Provide the (X, Y) coordinate of the cell's center where the given text is located.  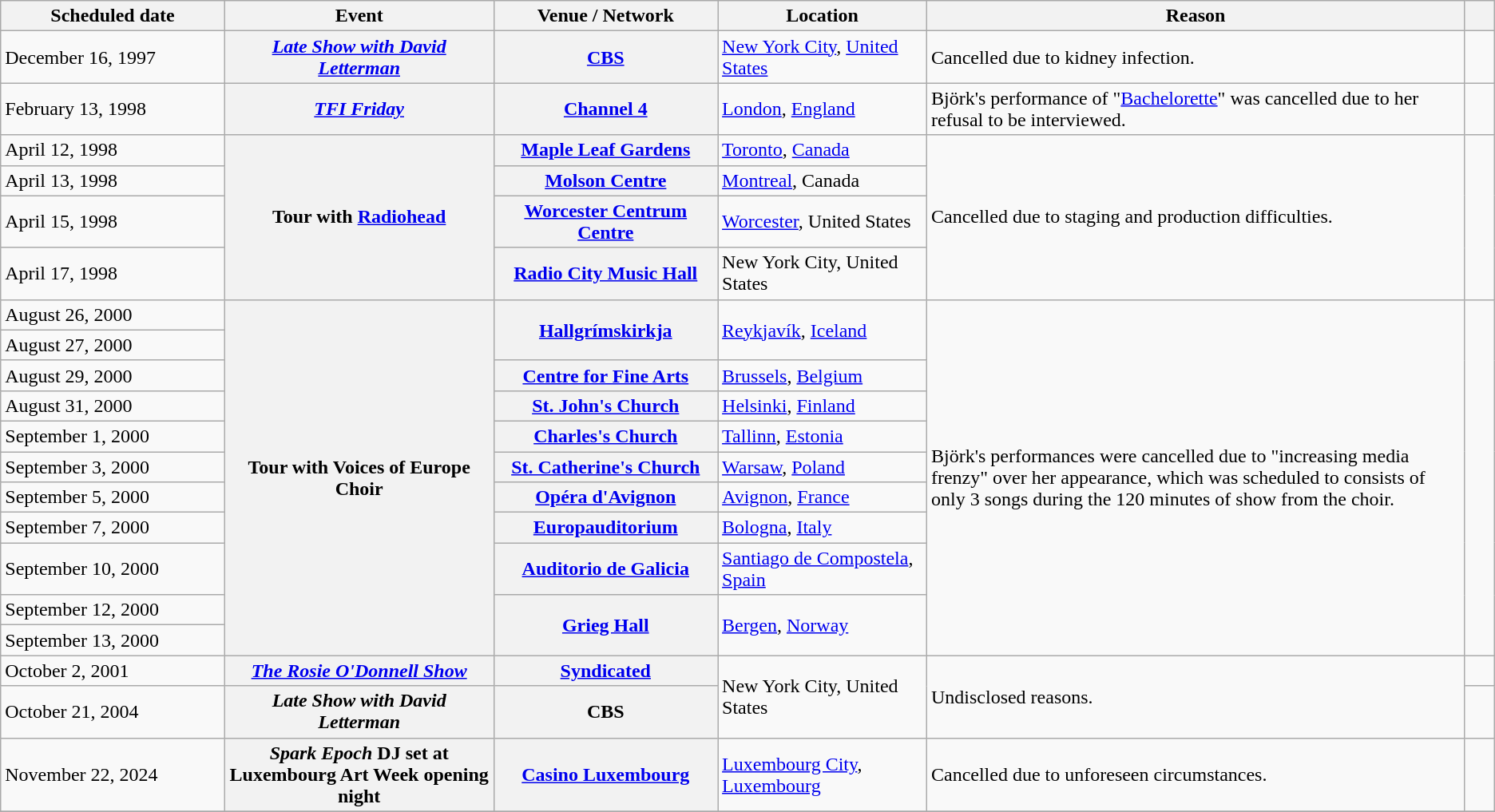
August 26, 2000 (113, 315)
London, England (823, 109)
August 31, 2000 (113, 406)
September 7, 2000 (113, 528)
Grieg Hall (605, 625)
September 10, 2000 (113, 568)
Santiago de Compostela, Spain (823, 568)
September 12, 2000 (113, 610)
Björk's performance of "Bachelorette" was cancelled due to her refusal to be interviewed. (1195, 109)
August 29, 2000 (113, 375)
Channel 4 (605, 109)
Maple Leaf Gardens (605, 150)
TFI Friday (359, 109)
September 5, 2000 (113, 497)
Bologna, Italy (823, 528)
Reykjavík, Iceland (823, 330)
Reason (1195, 16)
Cancelled due to unforeseen circumstances. (1195, 774)
Worcester Centrum Centre (605, 222)
Radio City Music Hall (605, 273)
Tour with Voices of Europe Choir (359, 477)
Brussels, Belgium (823, 375)
St. Catherine's Church (605, 467)
April 13, 1998 (113, 180)
Luxembourg City, Luxembourg (823, 774)
October 21, 2004 (113, 712)
Location (823, 16)
Toronto, Canada (823, 150)
St. John's Church (605, 406)
Charles's Church (605, 436)
Undisclosed reasons. (1195, 696)
Scheduled date (113, 16)
April 15, 1998 (113, 222)
Centre for Fine Arts (605, 375)
October 2, 2001 (113, 671)
April 17, 1998 (113, 273)
Europauditorium (605, 528)
Helsinki, Finland (823, 406)
Hallgrímskirkja (605, 330)
Tallinn, Estonia (823, 436)
Syndicated (605, 671)
Tour with Radiohead (359, 217)
Avignon, France (823, 497)
Molson Centre (605, 180)
Worcester, United States (823, 222)
Opéra d'Avignon (605, 497)
Event (359, 16)
February 13, 1998 (113, 109)
December 16, 1997 (113, 57)
September 13, 2000 (113, 640)
Montreal, Canada (823, 180)
The Rosie O'Donnell Show (359, 671)
Spark Epoch DJ set at Luxembourg Art Week opening night (359, 774)
August 27, 2000 (113, 345)
Bergen, Norway (823, 625)
Cancelled due to kidney infection. (1195, 57)
November 22, 2024 (113, 774)
September 1, 2000 (113, 436)
Warsaw, Poland (823, 467)
September 3, 2000 (113, 467)
Cancelled due to staging and production difficulties. (1195, 217)
Casino Luxembourg (605, 774)
April 12, 1998 (113, 150)
Venue / Network (605, 16)
Auditorio de Galicia (605, 568)
